Capture the cell that displays the provided text and extract its (x, y) central coordinate. 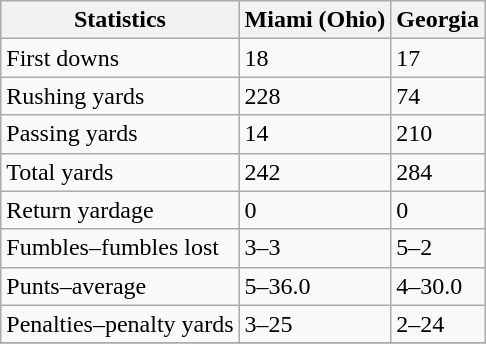
Rushing yards (120, 96)
Punts–average (120, 286)
Statistics (120, 20)
4–30.0 (438, 286)
Fumbles–fumbles lost (120, 248)
74 (438, 96)
Penalties–penalty yards (120, 324)
3–25 (315, 324)
242 (315, 172)
First downs (120, 58)
2–24 (438, 324)
5–36.0 (315, 286)
17 (438, 58)
284 (438, 172)
14 (315, 134)
Miami (Ohio) (315, 20)
Georgia (438, 20)
Return yardage (120, 210)
210 (438, 134)
Passing yards (120, 134)
Total yards (120, 172)
18 (315, 58)
5–2 (438, 248)
228 (315, 96)
3–3 (315, 248)
